For the text-containing cell, return its midpoint in (X, Y) coordinate format. 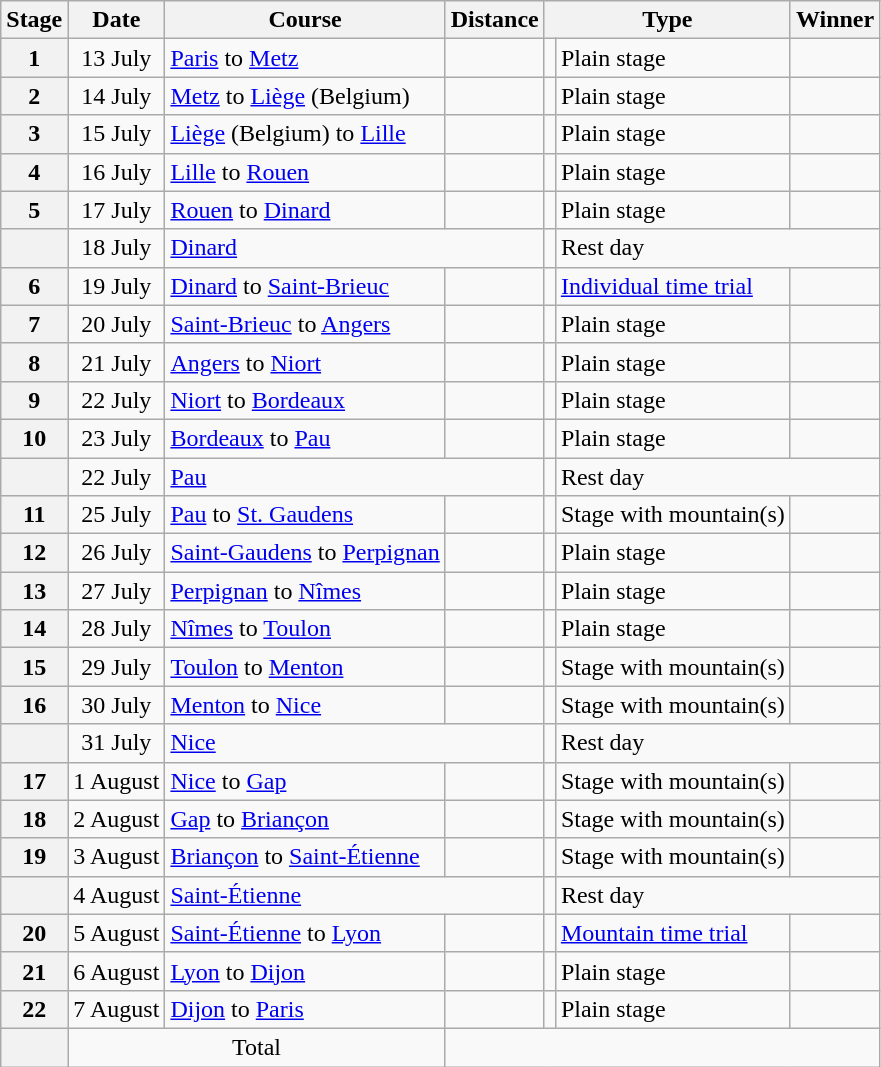
Rouen to Dinard (305, 210)
15 (34, 667)
Paris to Metz (305, 58)
Nice (354, 743)
Pau to St. Gaudens (305, 515)
Lille to Rouen (305, 172)
Nice to Gap (305, 781)
Mountain time trial (672, 933)
22 (34, 1009)
18 (34, 819)
4 (34, 172)
20 July (116, 324)
28 July (116, 629)
13 July (116, 58)
14 (34, 629)
13 (34, 591)
Lyon to Dijon (305, 971)
7 August (116, 1009)
Briançon to Saint-Étienne (305, 857)
29 July (116, 667)
12 (34, 553)
16 July (116, 172)
6 August (116, 971)
Metz to Liège (Belgium) (305, 96)
30 July (116, 705)
31 July (116, 743)
Menton to Nice (305, 705)
Angers to Niort (305, 362)
8 (34, 362)
4 August (116, 895)
Winner (834, 20)
Niort to Bordeaux (305, 400)
3 August (116, 857)
21 (34, 971)
5 August (116, 933)
14 July (116, 96)
26 July (116, 553)
16 (34, 705)
10 (34, 438)
21 July (116, 362)
Perpignan to Nîmes (305, 591)
9 (34, 400)
Nîmes to Toulon (305, 629)
18 July (116, 248)
Saint-Brieuc to Angers (305, 324)
23 July (116, 438)
20 (34, 933)
17 (34, 781)
3 (34, 134)
25 July (116, 515)
19 (34, 857)
Date (116, 20)
Toulon to Menton (305, 667)
Liège (Belgium) to Lille (305, 134)
Dinard to Saint-Brieuc (305, 286)
Stage (34, 20)
Bordeaux to Pau (305, 438)
Type (667, 20)
7 (34, 324)
Pau (354, 477)
27 July (116, 591)
1 August (116, 781)
19 July (116, 286)
Saint-Gaudens to Perpignan (305, 553)
1 (34, 58)
Gap to Briançon (305, 819)
Saint-Étienne (354, 895)
Total (256, 1047)
2 August (116, 819)
17 July (116, 210)
11 (34, 515)
Dijon to Paris (305, 1009)
Individual time trial (672, 286)
Saint-Étienne to Lyon (305, 933)
Dinard (354, 248)
Distance (494, 20)
6 (34, 286)
Course (305, 20)
15 July (116, 134)
5 (34, 210)
2 (34, 96)
